Extract the (X, Y) coordinate from the center of the cell holding the provided text.  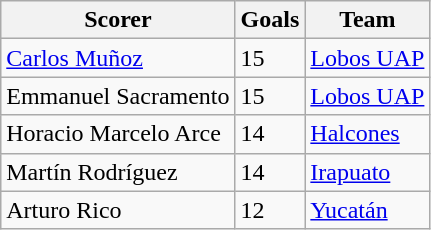
Arturo Rico (118, 210)
Scorer (118, 20)
Emmanuel Sacramento (118, 96)
Goals (270, 20)
Horacio Marcelo Arce (118, 134)
Martín Rodríguez (118, 172)
12 (270, 210)
Carlos Muñoz (118, 58)
Irapuato (368, 172)
Team (368, 20)
Halcones (368, 134)
Yucatán (368, 210)
